Detect which cell encompasses the target text, then output its (x, y) center coordinate. 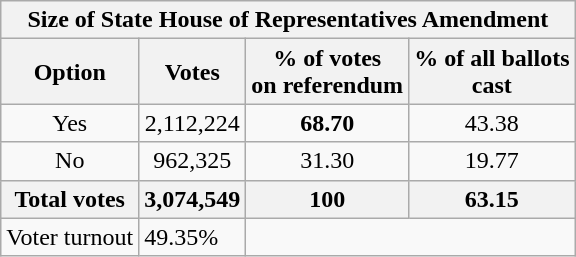
962,325 (192, 161)
3,074,549 (192, 199)
31.30 (328, 161)
63.15 (492, 199)
19.77 (492, 161)
100 (328, 199)
Yes (70, 123)
Size of State House of Representatives Amendment (288, 20)
Option (70, 72)
Voter turnout (70, 237)
No (70, 161)
% of all ballotscast (492, 72)
Votes (192, 72)
% of voteson referendum (328, 72)
43.38 (492, 123)
Total votes (70, 199)
68.70 (328, 123)
49.35% (192, 237)
2,112,224 (192, 123)
